Detect which cell encompasses the target text, then output its [X, Y] center coordinate. 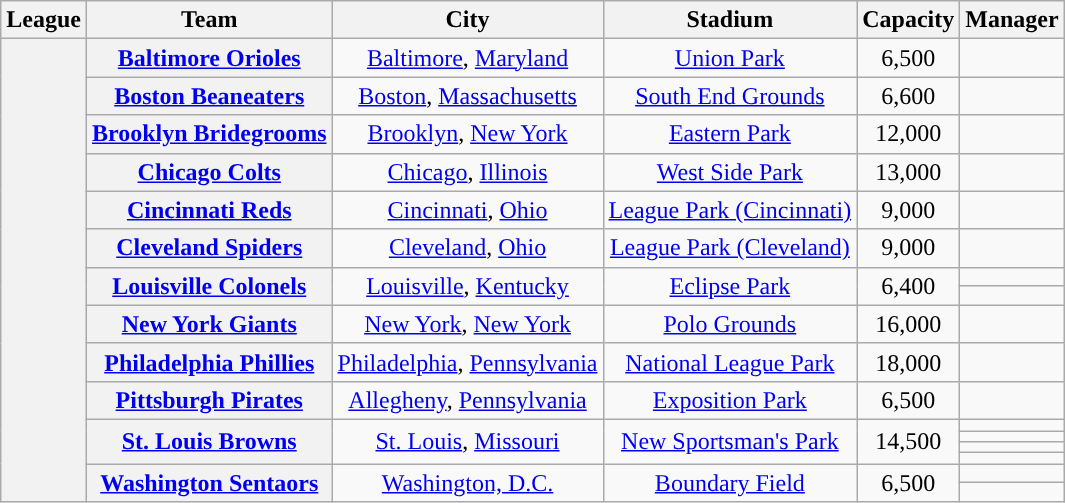
Eastern Park [730, 134]
Washington Sentaors [209, 483]
New York Giants [209, 324]
Stadium [730, 20]
Baltimore Orioles [209, 58]
Philadelphia Phillies [209, 362]
West Side Park [730, 172]
Cincinnati Reds [209, 210]
Team [209, 20]
Louisville, Kentucky [468, 286]
Brooklyn Bridegrooms [209, 134]
Boston Beaneaters [209, 96]
Chicago Colts [209, 172]
13,000 [908, 172]
Philadelphia, Pennsylvania [468, 362]
12,000 [908, 134]
New York, New York [468, 324]
St. Louis Browns [209, 441]
Manager [1012, 20]
Allegheny, Pennsylvania [468, 400]
Pittsburgh Pirates [209, 400]
6,600 [908, 96]
League Park (Cincinnati) [730, 210]
18,000 [908, 362]
League Park (Cleveland) [730, 248]
South End Grounds [730, 96]
Louisville Colonels [209, 286]
Union Park [730, 58]
Baltimore, Maryland [468, 58]
Washington, D.C. [468, 483]
New Sportsman's Park [730, 441]
St. Louis, Missouri [468, 441]
Boston, Massachusetts [468, 96]
Polo Grounds [730, 324]
Chicago, Illinois [468, 172]
Boundary Field [730, 483]
Capacity [908, 20]
National League Park [730, 362]
Brooklyn, New York [468, 134]
Cincinnati, Ohio [468, 210]
16,000 [908, 324]
City [468, 20]
Exposition Park [730, 400]
Eclipse Park [730, 286]
Cleveland Spiders [209, 248]
League [44, 20]
6,400 [908, 286]
Cleveland, Ohio [468, 248]
14,500 [908, 441]
